Determine the (X, Y) coordinate at the center of the cell enclosing the given text.  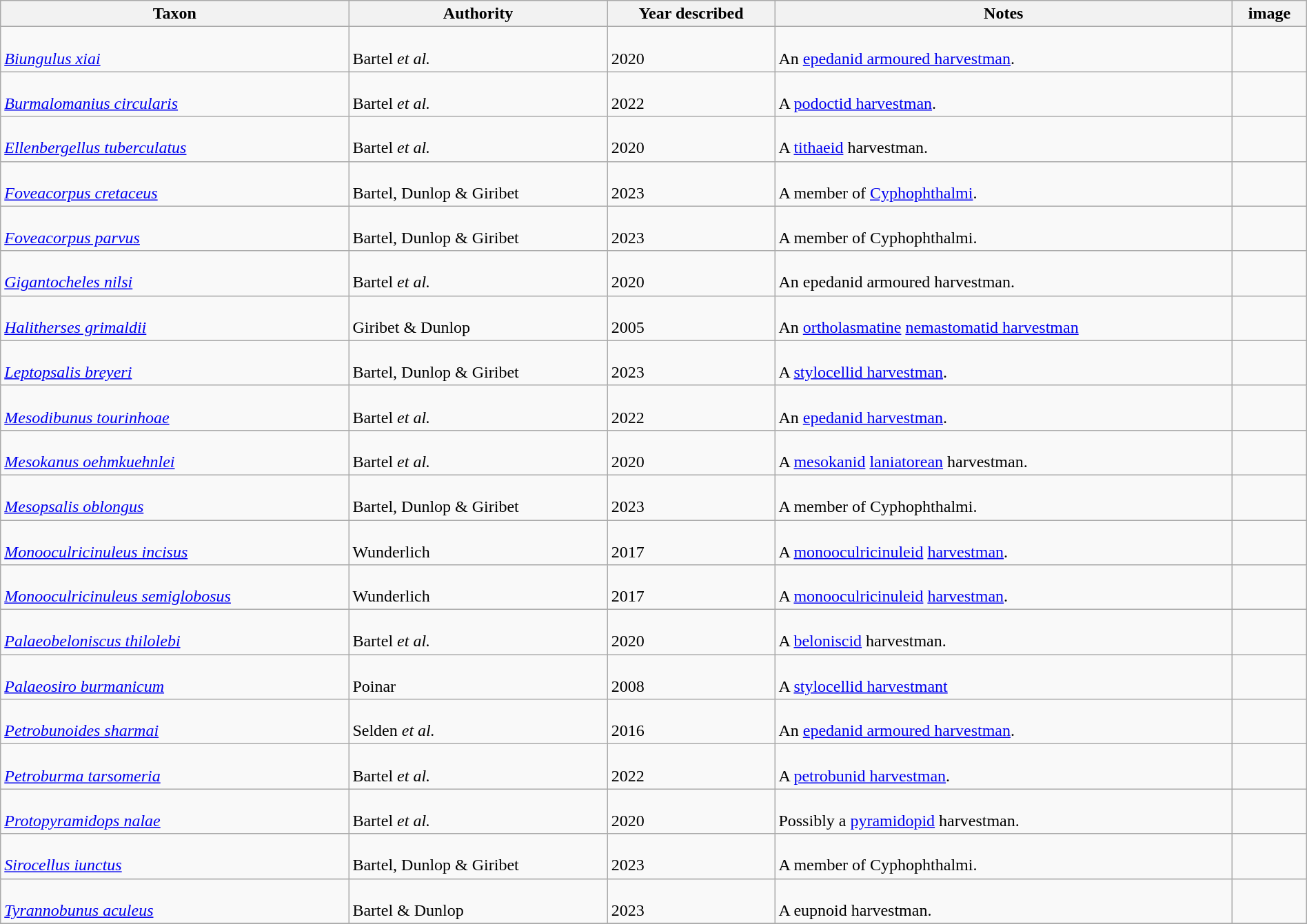
A podoctid harvestman. (1004, 94)
Foveacorpus parvus (175, 229)
Monooculricinuleus semiglobosus (175, 587)
A stylocellid harvestman. (1004, 362)
Halitherses grimaldii (175, 318)
Giribet & Dunlop (478, 318)
Notes (1004, 14)
Palaeobeloniscus thilolebi (175, 633)
Protopyramidops nalae (175, 812)
Burmalomanius circularis (175, 94)
A petrobunid harvestman. (1004, 766)
image (1270, 14)
Mesodibunus tourinhoae (175, 408)
Poinar (478, 677)
Authority (478, 14)
An epedanid harvestman. (1004, 408)
Year described (691, 14)
Palaeosiro burmanicum (175, 677)
2008 (691, 677)
Taxon (175, 14)
Mesopsalis oblongus (175, 497)
Sirocellus iunctus (175, 856)
A beloniscid harvestman. (1004, 633)
2005 (691, 318)
Foveacorpus cretaceus (175, 183)
Ellenbergellus tuberculatus (175, 139)
Mesokanus oehmkuehnlei (175, 452)
Biungulus xiai (175, 50)
Petrobunoides sharmai (175, 722)
Bartel & Dunlop (478, 901)
An ortholasmatine nemastomatid harvestman (1004, 318)
Leptopsalis breyeri (175, 362)
A mesokanid laniatorean harvestman. (1004, 452)
Possibly a pyramidopid harvestman. (1004, 812)
Tyrannobunus aculeus (175, 901)
A stylocellid harvestmant (1004, 677)
Gigantocheles nilsi (175, 273)
2016 (691, 722)
Petroburma tarsomeria (175, 766)
A tithaeid harvestman. (1004, 139)
A eupnoid harvestman. (1004, 901)
Monooculricinuleus incisus (175, 542)
Selden et al. (478, 722)
